Provide the [x, y] coordinate of the cell's center where the given text is located.  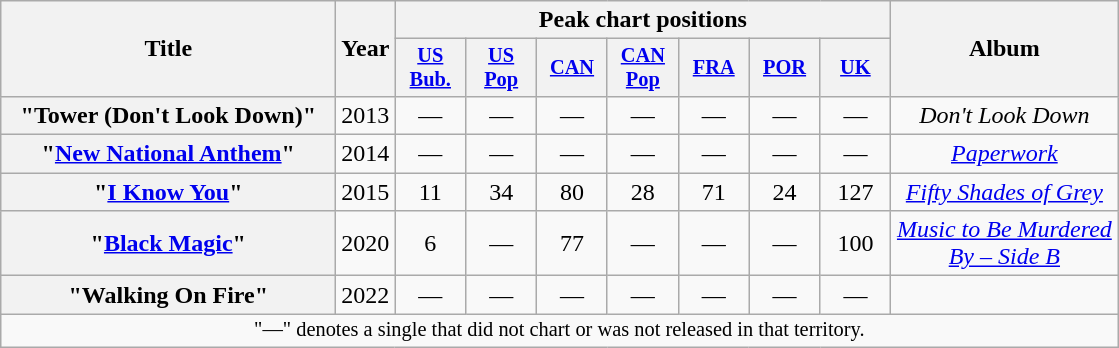
Album [1004, 49]
6 [430, 244]
Title [168, 49]
"—" denotes a single that did not chart or was not released in that territory. [560, 331]
CANPop [642, 68]
2014 [366, 154]
"Walking On Fire" [168, 295]
Music to Be Murdered By – Side B [1004, 244]
24 [784, 192]
Fifty Shades of Grey [1004, 192]
CAN [572, 68]
UK [856, 68]
2015 [366, 192]
11 [430, 192]
Peak chart positions [643, 20]
USPop [502, 68]
80 [572, 192]
POR [784, 68]
2022 [366, 295]
Paperwork [1004, 154]
Don't Look Down [1004, 115]
77 [572, 244]
34 [502, 192]
2020 [366, 244]
FRA [714, 68]
127 [856, 192]
"Tower (Don't Look Down)" [168, 115]
2013 [366, 115]
100 [856, 244]
"I Know You" [168, 192]
USBub. [430, 68]
"Black Magic" [168, 244]
Year [366, 49]
"New National Anthem" [168, 154]
71 [714, 192]
28 [642, 192]
